Extract the (x, y) coordinate from the center of the cell holding the provided text.  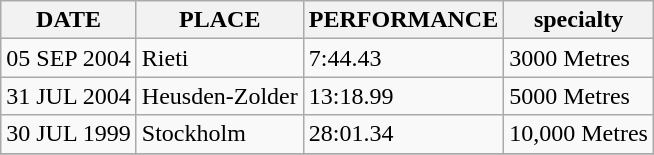
28:01.34 (403, 134)
DATE (69, 20)
Rieti (220, 58)
30 JUL 1999 (69, 134)
5000 Metres (579, 96)
10,000 Metres (579, 134)
3000 Metres (579, 58)
13:18.99 (403, 96)
Stockholm (220, 134)
05 SEP 2004 (69, 58)
7:44.43 (403, 58)
PERFORMANCE (403, 20)
specialty (579, 20)
PLACE (220, 20)
31 JUL 2004 (69, 96)
Heusden-Zolder (220, 96)
